Find where the given text appears and provide that cell's center as [x, y] coordinate. 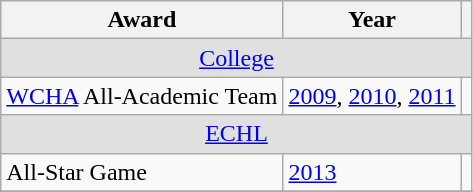
ECHL [236, 134]
All-Star Game [142, 172]
Award [142, 20]
2013 [372, 172]
College [236, 58]
Year [372, 20]
WCHA All-Academic Team [142, 96]
2009, 2010, 2011 [372, 96]
